Extract the (X, Y) coordinate from the center of the cell holding the provided text.  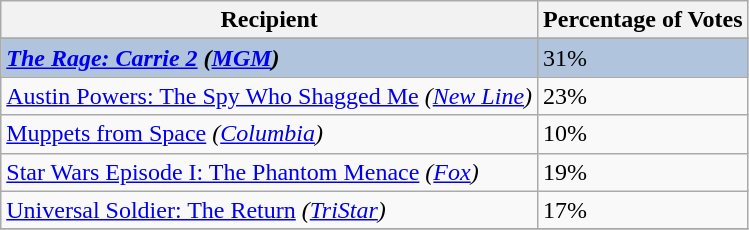
Percentage of Votes (644, 20)
Universal Soldier: The Return (TriStar) (270, 210)
Star Wars Episode I: The Phantom Menace (Fox) (270, 172)
Muppets from Space (Columbia) (270, 134)
17% (644, 210)
Recipient (270, 20)
23% (644, 96)
10% (644, 134)
The Rage: Carrie 2 (MGM) (270, 58)
Austin Powers: The Spy Who Shagged Me (New Line) (270, 96)
31% (644, 58)
19% (644, 172)
